Output the [X, Y] coordinate of the center of the cell containing the given text.  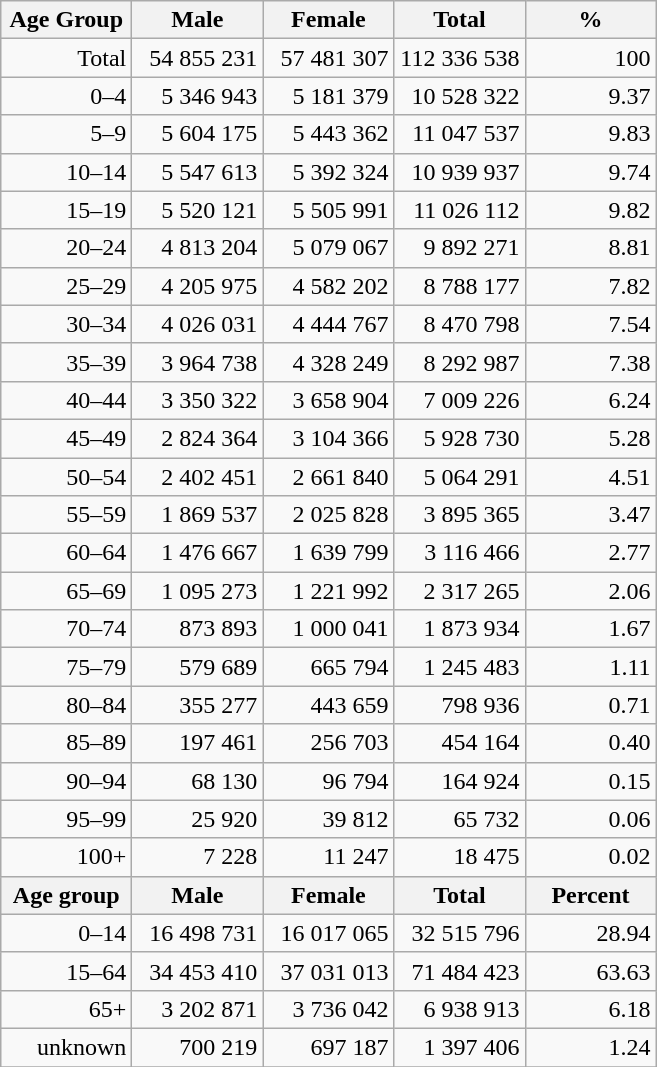
7.38 [590, 362]
5 181 379 [328, 96]
25 920 [198, 819]
Age Group [66, 20]
443 659 [328, 705]
0.40 [590, 743]
9.74 [590, 172]
25–29 [66, 286]
6.24 [590, 400]
unknown [66, 1047]
5 346 943 [198, 96]
7 009 226 [460, 400]
0.15 [590, 781]
100+ [66, 857]
35–39 [66, 362]
39 812 [328, 819]
3 658 904 [328, 400]
5 505 991 [328, 210]
50–54 [66, 477]
1.67 [590, 629]
1 869 537 [198, 515]
7.82 [590, 286]
256 703 [328, 743]
5–9 [66, 134]
3 116 466 [460, 553]
164 924 [460, 781]
3 964 738 [198, 362]
2 402 451 [198, 477]
16 017 065 [328, 933]
2 824 364 [198, 438]
4 205 975 [198, 286]
16 498 731 [198, 933]
798 936 [460, 705]
10–14 [66, 172]
65+ [66, 1009]
5 547 613 [198, 172]
1 476 667 [198, 553]
90–94 [66, 781]
197 461 [198, 743]
96 794 [328, 781]
34 453 410 [198, 971]
579 689 [198, 667]
8.81 [590, 248]
0.06 [590, 819]
68 130 [198, 781]
1 245 483 [460, 667]
697 187 [328, 1047]
0.71 [590, 705]
32 515 796 [460, 933]
5 443 362 [328, 134]
1 397 406 [460, 1047]
95–99 [66, 819]
71 484 423 [460, 971]
4 813 204 [198, 248]
1.11 [590, 667]
18 475 [460, 857]
54 855 231 [198, 58]
9.37 [590, 96]
8 470 798 [460, 324]
3 104 366 [328, 438]
4 444 767 [328, 324]
3 895 365 [460, 515]
0–14 [66, 933]
5 064 291 [460, 477]
Age group [66, 895]
40–44 [66, 400]
9.82 [590, 210]
4 328 249 [328, 362]
20–24 [66, 248]
10 939 937 [460, 172]
65 732 [460, 819]
2 661 840 [328, 477]
11 026 112 [460, 210]
4 026 031 [198, 324]
5 928 730 [460, 438]
8 292 987 [460, 362]
75–79 [66, 667]
Percent [590, 895]
60–64 [66, 553]
1 639 799 [328, 553]
2.06 [590, 591]
9 892 271 [460, 248]
45–49 [66, 438]
665 794 [328, 667]
80–84 [66, 705]
57 481 307 [328, 58]
9.83 [590, 134]
85–89 [66, 743]
5 392 324 [328, 172]
2 317 265 [460, 591]
5 604 175 [198, 134]
30–34 [66, 324]
4.51 [590, 477]
5.28 [590, 438]
112 336 538 [460, 58]
1 000 041 [328, 629]
15–19 [66, 210]
1 095 273 [198, 591]
3 350 322 [198, 400]
70–74 [66, 629]
5 079 067 [328, 248]
7.54 [590, 324]
% [590, 20]
0–4 [66, 96]
11 047 537 [460, 134]
8 788 177 [460, 286]
11 247 [328, 857]
1 873 934 [460, 629]
100 [590, 58]
1 221 992 [328, 591]
6 938 913 [460, 1009]
28.94 [590, 933]
1.24 [590, 1047]
2.77 [590, 553]
0.02 [590, 857]
454 164 [460, 743]
7 228 [198, 857]
65–69 [66, 591]
3 736 042 [328, 1009]
6.18 [590, 1009]
4 582 202 [328, 286]
10 528 322 [460, 96]
5 520 121 [198, 210]
3.47 [590, 515]
2 025 828 [328, 515]
873 893 [198, 629]
55–59 [66, 515]
37 031 013 [328, 971]
63.63 [590, 971]
700 219 [198, 1047]
15–64 [66, 971]
3 202 871 [198, 1009]
355 277 [198, 705]
